Pinpoint the cell where the given text exists, returning its [X, Y] midpoint coordinate. 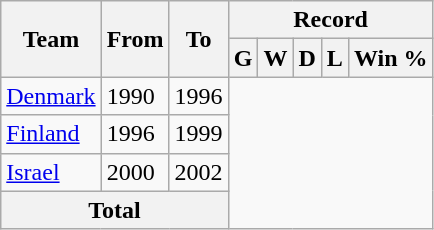
W [276, 58]
2002 [198, 172]
Finland [51, 134]
Team [51, 39]
Total [114, 210]
L [334, 58]
Win % [390, 58]
1990 [135, 96]
1999 [198, 134]
G [243, 58]
2000 [135, 172]
D [307, 58]
From [135, 39]
Record [330, 20]
Denmark [51, 96]
Israel [51, 172]
To [198, 39]
